Detect which cell encompasses the target text, then output its (X, Y) center coordinate. 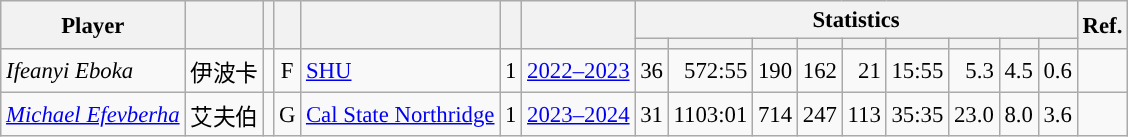
714 (776, 115)
G (288, 115)
190 (776, 71)
162 (820, 71)
8.0 (1018, 115)
4.5 (1018, 71)
31 (652, 115)
35:35 (918, 115)
Statistics (856, 20)
SHU (400, 71)
23.0 (974, 115)
Cal State Northridge (400, 115)
113 (864, 115)
5.3 (974, 71)
F (288, 71)
2022–2023 (578, 71)
Player (93, 25)
36 (652, 71)
0.6 (1058, 71)
Michael Efevberha (93, 115)
艾夫伯 (224, 115)
Ifeanyi Eboka (93, 71)
572:55 (710, 71)
3.6 (1058, 115)
21 (864, 71)
247 (820, 115)
Ref. (1102, 25)
1103:01 (710, 115)
2023–2024 (578, 115)
伊波卡 (224, 71)
15:55 (918, 71)
